Locate the cell with the specified text and output its (x, y) center coordinate. 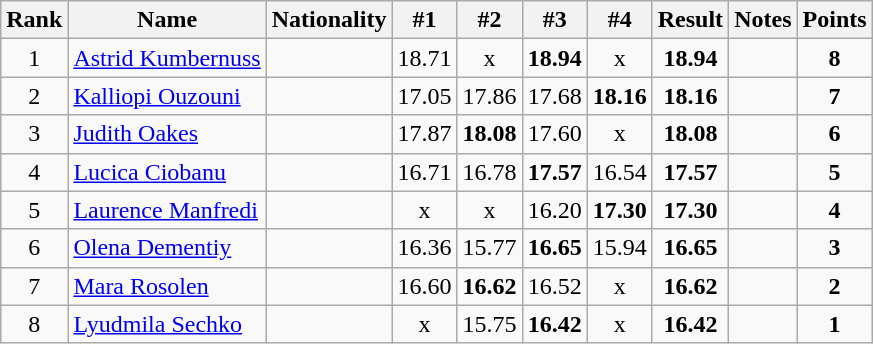
Rank (34, 20)
Olena Dementiy (167, 248)
Notes (763, 20)
Lyudmila Sechko (167, 324)
Lucica Ciobanu (167, 172)
Name (167, 20)
Kalliopi Ouzouni (167, 96)
16.36 (424, 248)
16.20 (554, 210)
15.94 (620, 248)
#4 (620, 20)
15.75 (490, 324)
Judith Oakes (167, 134)
Nationality (329, 20)
16.52 (554, 286)
Result (690, 20)
18.71 (424, 58)
Laurence Manfredi (167, 210)
16.71 (424, 172)
16.54 (620, 172)
#2 (490, 20)
17.87 (424, 134)
#1 (424, 20)
17.05 (424, 96)
Points (834, 20)
16.60 (424, 286)
16.78 (490, 172)
Astrid Kumbernuss (167, 58)
15.77 (490, 248)
#3 (554, 20)
17.86 (490, 96)
17.68 (554, 96)
Mara Rosolen (167, 286)
17.60 (554, 134)
